Locate the cell with the specified text and output its (x, y) center coordinate. 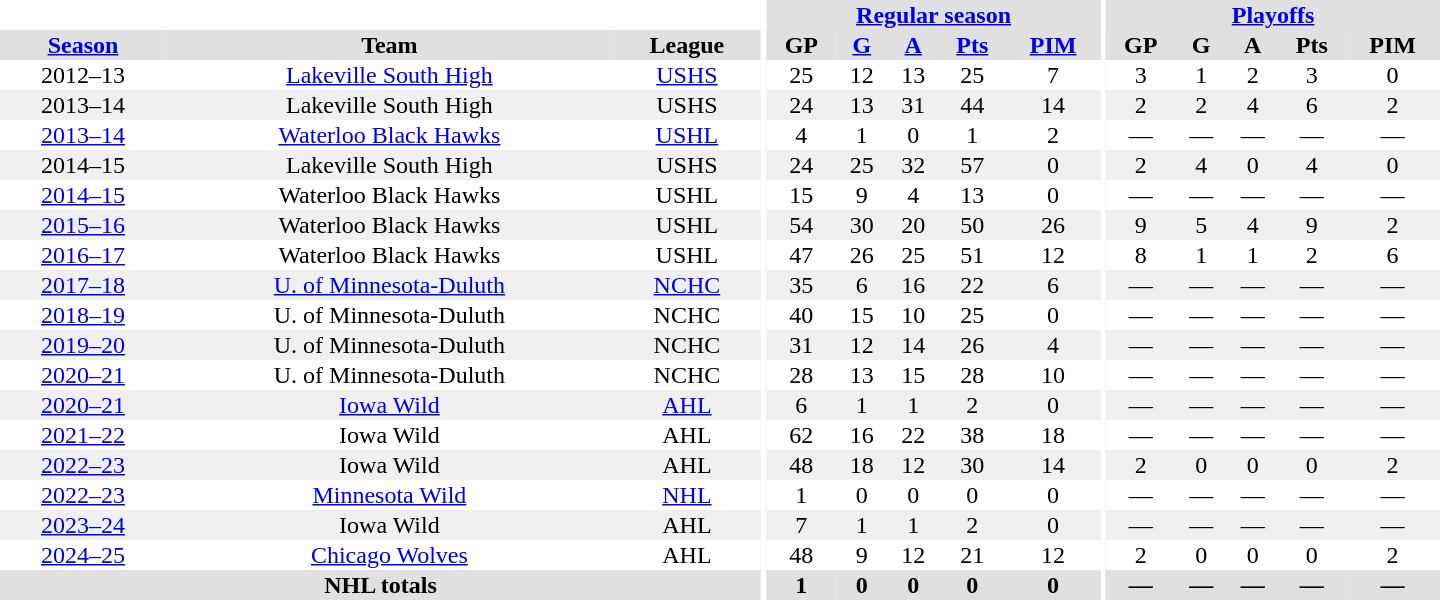
2017–18 (83, 285)
Chicago Wolves (390, 555)
54 (802, 225)
Minnesota Wild (390, 495)
62 (802, 435)
20 (912, 225)
44 (972, 105)
57 (972, 165)
2023–24 (83, 525)
Playoffs (1273, 15)
NHL totals (380, 585)
38 (972, 435)
League (687, 45)
2018–19 (83, 315)
21 (972, 555)
50 (972, 225)
Team (390, 45)
2012–13 (83, 75)
2015–16 (83, 225)
5 (1200, 225)
2016–17 (83, 255)
51 (972, 255)
Regular season (934, 15)
47 (802, 255)
2019–20 (83, 345)
40 (802, 315)
Season (83, 45)
NHL (687, 495)
35 (802, 285)
32 (912, 165)
2021–22 (83, 435)
8 (1140, 255)
2024–25 (83, 555)
